Scan for the cell matching the given text and deliver its [X, Y] coordinate at center. 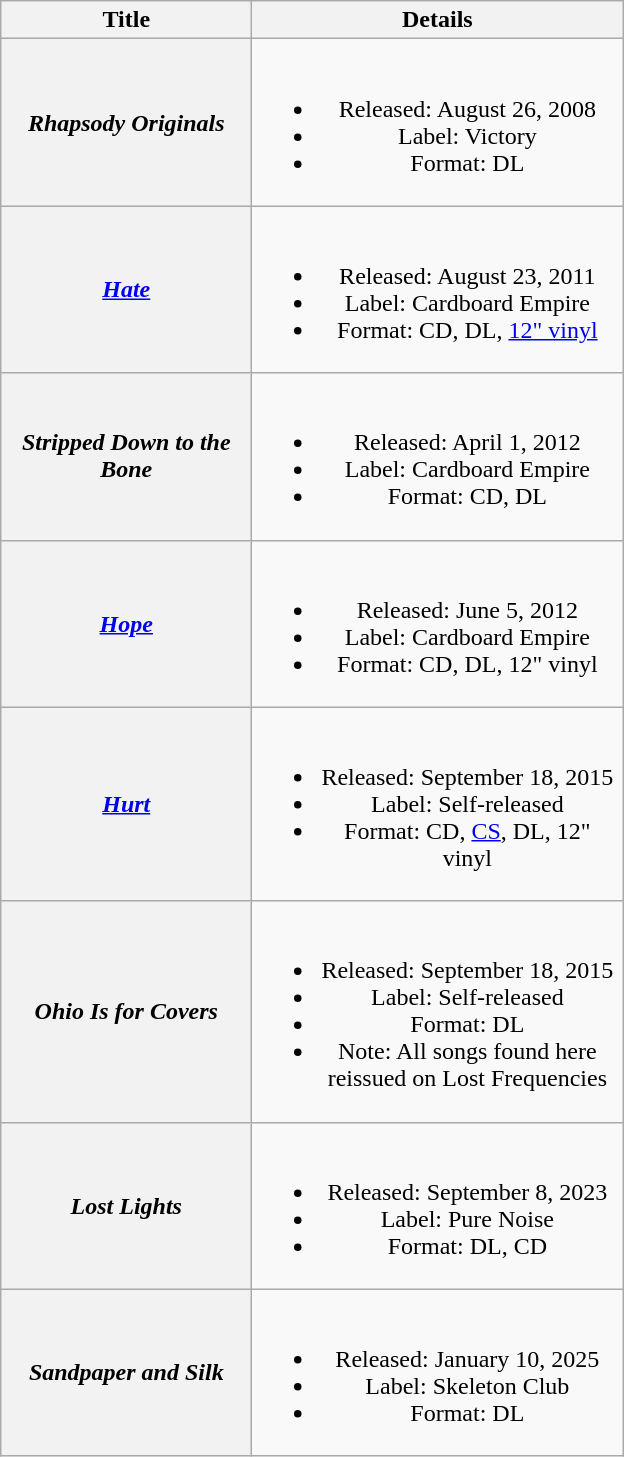
Released: August 23, 2011Label: Cardboard EmpireFormat: CD, DL, 12" vinyl [438, 290]
Released: September 8, 2023Label: Pure NoiseFormat: DL, CD [438, 1206]
Ohio Is for Covers [126, 1012]
Released: August 26, 2008Label: VictoryFormat: DL [438, 122]
Released: June 5, 2012Label: Cardboard EmpireFormat: CD, DL, 12" vinyl [438, 624]
Title [126, 20]
Sandpaper and Silk [126, 1372]
Released: September 18, 2015Label: Self-releasedFormat: DLNote: All songs found here reissued on Lost Frequencies [438, 1012]
Released: September 18, 2015Label: Self-releasedFormat: CD, CS, DL, 12" vinyl [438, 804]
Lost Lights [126, 1206]
Stripped Down to the Bone [126, 456]
Hope [126, 624]
Rhapsody Originals [126, 122]
Hate [126, 290]
Details [438, 20]
Hurt [126, 804]
Released: January 10, 2025Label: Skeleton ClubFormat: DL [438, 1372]
Released: April 1, 2012Label: Cardboard EmpireFormat: CD, DL [438, 456]
